Detect which cell encompasses the target text, then output its [X, Y] center coordinate. 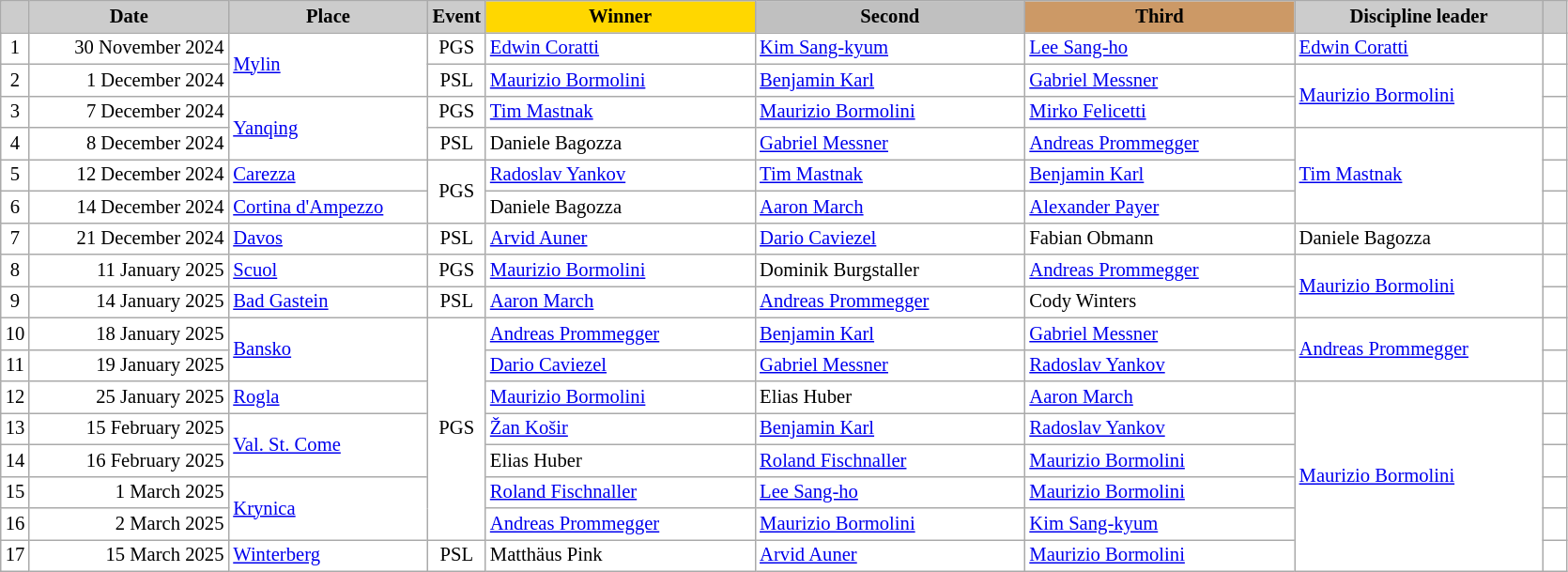
Date [129, 16]
12 [15, 397]
Yanqing [328, 128]
14 [15, 460]
19 January 2025 [129, 365]
Event [456, 16]
8 [15, 270]
Second [890, 16]
10 [15, 333]
6 [15, 207]
3 [15, 112]
Winner [620, 16]
Matthäus Pink [620, 555]
Bad Gastein [328, 301]
12 December 2024 [129, 175]
1 [15, 48]
17 [15, 555]
9 [15, 301]
21 December 2024 [129, 239]
7 [15, 239]
Winterberg [328, 555]
1 March 2025 [129, 492]
Alexander Payer [1159, 207]
Dominik Burgstaller [890, 270]
15 [15, 492]
2 March 2025 [129, 523]
25 January 2025 [129, 397]
Krynica [328, 508]
11 [15, 365]
11 January 2025 [129, 270]
4 [15, 144]
18 January 2025 [129, 333]
8 December 2024 [129, 144]
Cortina d'Ampezzo [328, 207]
15 March 2025 [129, 555]
16 February 2025 [129, 460]
Val. St. Come [328, 444]
1 December 2024 [129, 80]
Discipline leader [1420, 16]
Bansko [328, 349]
Third [1159, 16]
14 January 2025 [129, 301]
Place [328, 16]
Cody Winters [1159, 301]
16 [15, 523]
Mylin [328, 64]
14 December 2024 [129, 207]
30 November 2024 [129, 48]
7 December 2024 [129, 112]
2 [15, 80]
13 [15, 428]
Davos [328, 239]
Scuol [328, 270]
Carezza [328, 175]
Žan Košir [620, 428]
Mirko Felicetti [1159, 112]
5 [15, 175]
Fabian Obmann [1159, 239]
Rogla [328, 397]
15 February 2025 [129, 428]
